For the text-containing cell, return its midpoint in [X, Y] coordinate format. 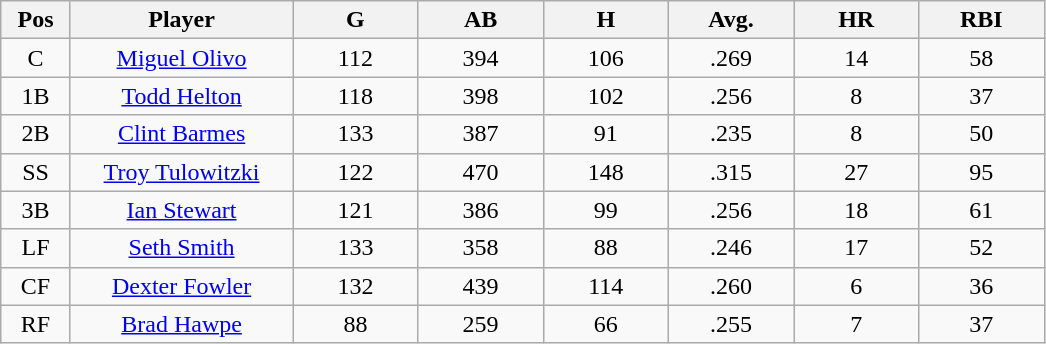
439 [480, 286]
Dexter Fowler [182, 286]
106 [606, 58]
61 [982, 210]
SS [36, 172]
132 [356, 286]
394 [480, 58]
148 [606, 172]
HR [856, 20]
95 [982, 172]
LF [36, 248]
470 [480, 172]
386 [480, 210]
112 [356, 58]
121 [356, 210]
.260 [730, 286]
.235 [730, 134]
Troy Tulowitzki [182, 172]
7 [856, 324]
Seth Smith [182, 248]
.269 [730, 58]
.315 [730, 172]
118 [356, 96]
.255 [730, 324]
18 [856, 210]
H [606, 20]
G [356, 20]
17 [856, 248]
99 [606, 210]
Miguel Olivo [182, 58]
CF [36, 286]
C [36, 58]
122 [356, 172]
114 [606, 286]
398 [480, 96]
Clint Barmes [182, 134]
RF [36, 324]
Pos [36, 20]
6 [856, 286]
14 [856, 58]
Brad Hawpe [182, 324]
36 [982, 286]
Todd Helton [182, 96]
58 [982, 58]
3B [36, 210]
1B [36, 96]
387 [480, 134]
2B [36, 134]
RBI [982, 20]
.246 [730, 248]
50 [982, 134]
259 [480, 324]
Player [182, 20]
AB [480, 20]
Avg. [730, 20]
27 [856, 172]
102 [606, 96]
66 [606, 324]
Ian Stewart [182, 210]
358 [480, 248]
52 [982, 248]
91 [606, 134]
